Output the [X, Y] coordinate of the center of the cell containing the given text.  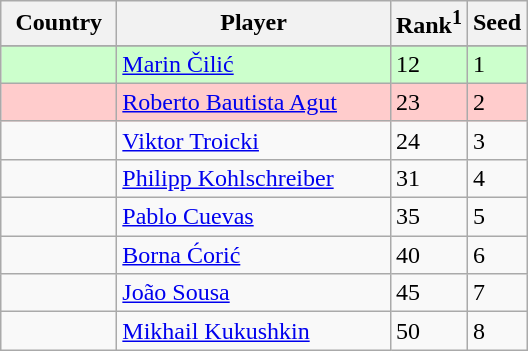
Philipp Kohlschreiber [254, 178]
2 [496, 102]
Country [59, 24]
1 [496, 64]
31 [428, 178]
50 [428, 331]
Rank1 [428, 24]
23 [428, 102]
7 [496, 293]
Mikhail Kukushkin [254, 331]
35 [428, 217]
Roberto Bautista Agut [254, 102]
5 [496, 217]
3 [496, 140]
12 [428, 64]
Seed [496, 24]
Borna Ćorić [254, 255]
45 [428, 293]
4 [496, 178]
Player [254, 24]
8 [496, 331]
40 [428, 255]
Marin Čilić [254, 64]
24 [428, 140]
Pablo Cuevas [254, 217]
Viktor Troicki [254, 140]
6 [496, 255]
João Sousa [254, 293]
